Output the (X, Y) coordinate of the center of the cell containing the given text.  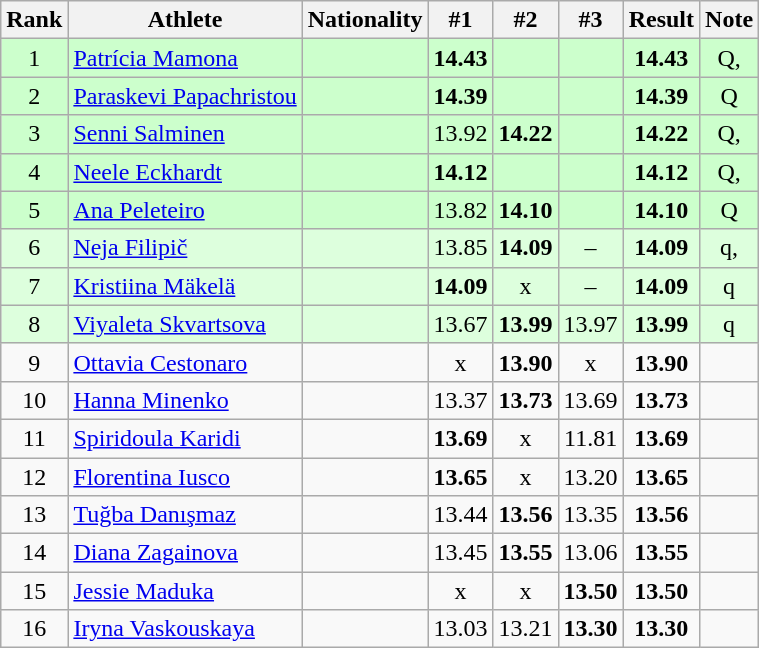
Paraskevi Papachristou (185, 96)
Note (730, 20)
14 (34, 553)
Tuğba Danışmaz (185, 515)
2 (34, 96)
16 (34, 629)
13.21 (526, 629)
5 (34, 210)
Result (661, 20)
#3 (590, 20)
Athlete (185, 20)
13.37 (460, 400)
Patrícia Mamona (185, 58)
Neele Eckhardt (185, 172)
Florentina Iusco (185, 477)
13.20 (590, 477)
15 (34, 591)
11 (34, 438)
13.92 (460, 134)
Viyaleta Skvartsova (185, 324)
Senni Salminen (185, 134)
Spiridoula Karidi (185, 438)
13.45 (460, 553)
12 (34, 477)
Rank (34, 20)
4 (34, 172)
Ana Peleteiro (185, 210)
13.03 (460, 629)
Ottavia Cestonaro (185, 362)
8 (34, 324)
13.44 (460, 515)
13.06 (590, 553)
Jessie Maduka (185, 591)
1 (34, 58)
13.97 (590, 324)
Diana Zagainova (185, 553)
q, (730, 248)
13.35 (590, 515)
Hanna Minenko (185, 400)
3 (34, 134)
13.67 (460, 324)
9 (34, 362)
Neja Filipič (185, 248)
10 (34, 400)
11.81 (590, 438)
#1 (460, 20)
Nationality (365, 20)
6 (34, 248)
7 (34, 286)
Iryna Vaskouskaya (185, 629)
13.85 (460, 248)
13.82 (460, 210)
13 (34, 515)
#2 (526, 20)
Kristiina Mäkelä (185, 286)
